Locate the cell with the specified text and output its (X, Y) center coordinate. 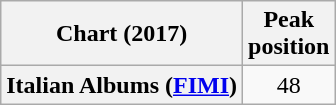
48 (289, 85)
Chart (2017) (122, 34)
Peakposition (289, 34)
Italian Albums (FIMI) (122, 85)
